From the cell containing the given text, extract its center point as [x, y] coordinate. 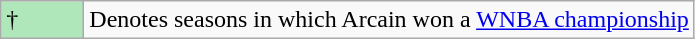
Denotes seasons in which Arcain won a WNBA championship [390, 20]
† [42, 20]
